Return the [X, Y] coordinate for the center point of the cell that contains the specified text.  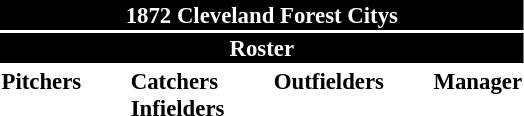
Roster [262, 48]
1872 Cleveland Forest Citys [262, 15]
